For the text-containing cell, return its midpoint in [x, y] coordinate format. 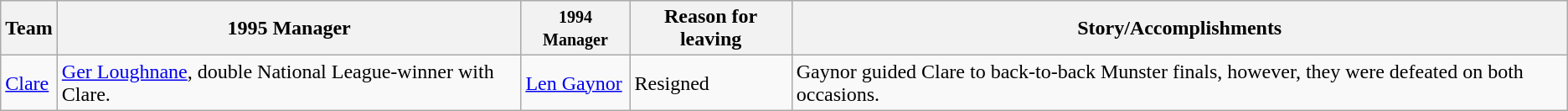
Team [29, 29]
1995 Manager [289, 29]
Ger Loughnane, double National League-winner with Clare. [289, 82]
Len Gaynor [575, 82]
Reason for leaving [710, 29]
Gaynor guided Clare to back-to-back Munster finals, however, they were defeated on both occasions. [1179, 82]
1994 Manager [575, 29]
Clare [29, 82]
Story/Accomplishments [1179, 29]
Resigned [710, 82]
